Locate the cell with the specified text and output its [x, y] center coordinate. 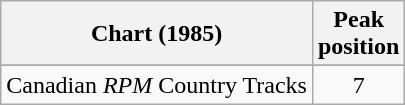
Peakposition [358, 34]
Canadian RPM Country Tracks [157, 85]
Chart (1985) [157, 34]
7 [358, 85]
